Return [X, Y] of the center of cell containing provided text 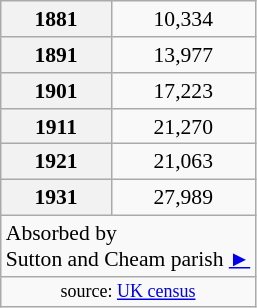
Absorbed bySutton and Cheam parish ► [128, 246]
13,977 [183, 55]
1921 [56, 162]
10,334 [183, 19]
1881 [56, 19]
1911 [56, 126]
1901 [56, 91]
1931 [56, 197]
27,989 [183, 197]
21,063 [183, 162]
21,270 [183, 126]
1891 [56, 55]
source: UK census [128, 292]
17,223 [183, 91]
